Pinpoint the cell where the given text exists, returning its [X, Y] midpoint coordinate. 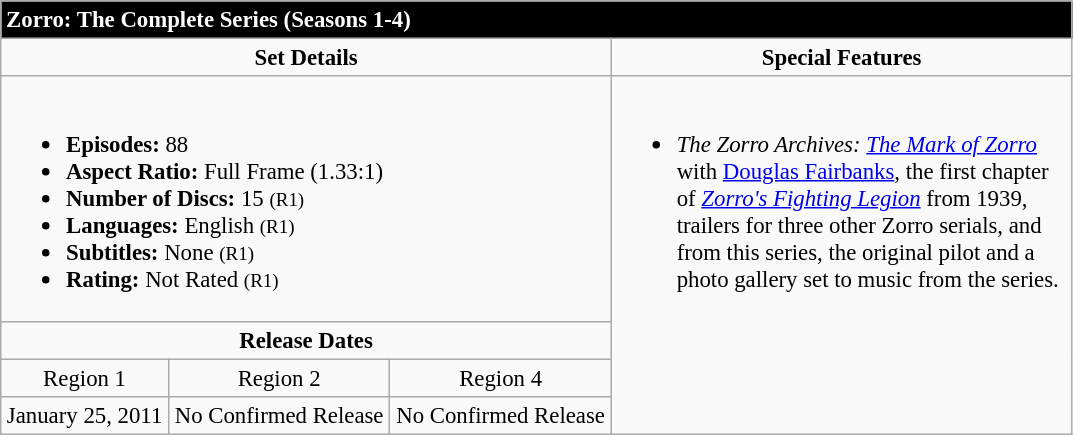
Set Details [306, 58]
Region 1 [85, 378]
Zorro: The Complete Series (Seasons 1-4) [536, 20]
Region 4 [501, 378]
Episodes: 88Aspect Ratio: Full Frame (1.33:1)Number of Discs: 15 (R1)Languages: English (R1)Subtitles: None (R1)Rating: Not Rated (R1) [306, 198]
Release Dates [306, 340]
Region 2 [278, 378]
January 25, 2011 [85, 415]
Special Features [842, 58]
